Return the (x, y) coordinate for the center point of the cell that contains the specified text.  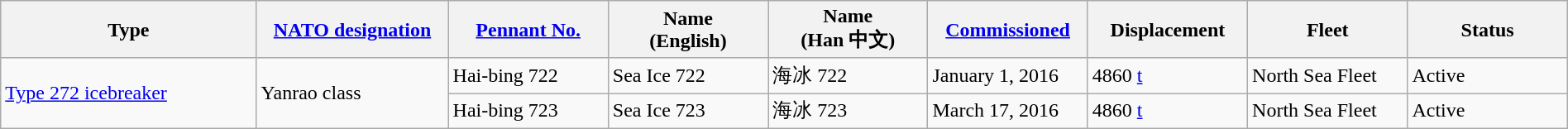
Type 272 icebreaker (129, 93)
Commissioned (1007, 30)
Hai-bing 723 (528, 111)
Hai-bing 722 (528, 76)
Name(Han 中文) (849, 30)
Fleet (1328, 30)
海冰 723 (849, 111)
海冰 722 (849, 76)
NATO designation (352, 30)
Type (129, 30)
Sea Ice 723 (688, 111)
Status (1487, 30)
Name(English) (688, 30)
January 1, 2016 (1007, 76)
March 17, 2016 (1007, 111)
Yanrao class (352, 93)
Displacement (1168, 30)
Sea Ice 722 (688, 76)
Pennant No. (528, 30)
